Extract the [x, y] coordinate from the center of the cell holding the provided text.  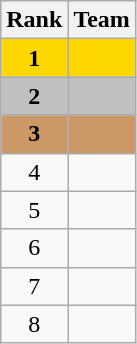
8 [34, 324]
6 [34, 248]
1 [34, 58]
4 [34, 172]
Team [102, 20]
3 [34, 134]
5 [34, 210]
2 [34, 96]
7 [34, 286]
Rank [34, 20]
